Detect which cell encompasses the target text, then output its [x, y] center coordinate. 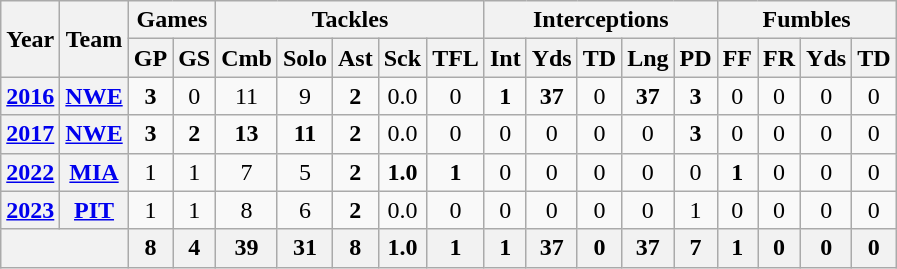
Tackles [350, 20]
Solo [304, 58]
GS [194, 58]
39 [247, 248]
2023 [30, 210]
FR [780, 58]
Year [30, 39]
Int [505, 58]
6 [304, 210]
FF [737, 58]
Games [172, 20]
GP [150, 58]
PD [696, 58]
2022 [30, 172]
PIT [94, 210]
TFL [456, 58]
Team [94, 39]
MIA [94, 172]
31 [304, 248]
Interceptions [600, 20]
4 [194, 248]
Lng [648, 58]
Ast [356, 58]
Fumbles [806, 20]
Cmb [247, 58]
2017 [30, 134]
5 [304, 172]
2016 [30, 96]
13 [247, 134]
Sck [402, 58]
9 [304, 96]
